Output the (X, Y) coordinate of the center of the cell containing the given text.  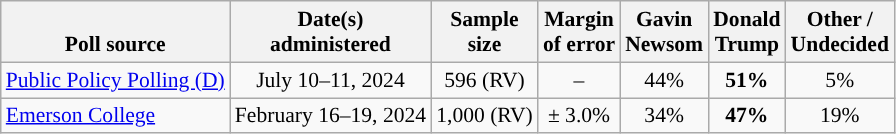
July 10–11, 2024 (330, 80)
1,000 (RV) (484, 116)
Date(s)administered (330, 32)
Public Policy Polling (D) (116, 80)
Samplesize (484, 32)
Poll source (116, 32)
DonaldTrump (746, 32)
47% (746, 116)
51% (746, 80)
GavinNewsom (664, 32)
± 3.0% (579, 116)
596 (RV) (484, 80)
Emerson College (116, 116)
Marginof error (579, 32)
19% (840, 116)
– (579, 80)
34% (664, 116)
5% (840, 80)
February 16–19, 2024 (330, 116)
44% (664, 80)
Other /Undecided (840, 32)
